Find where the given text appears and provide that cell's center as [X, Y] coordinate. 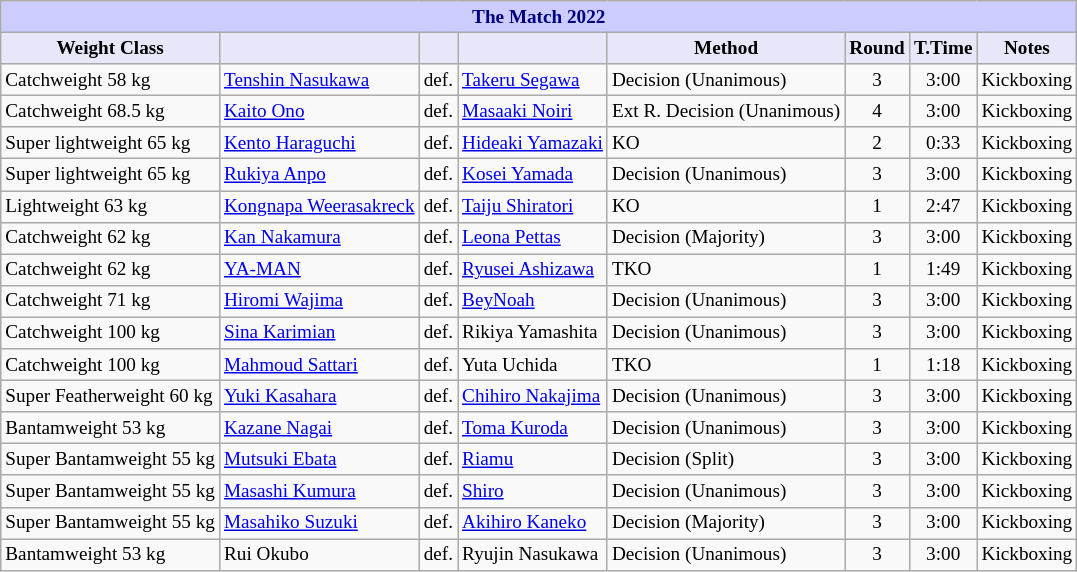
Kongnapa Weerasakreck [319, 206]
2:47 [943, 206]
Rikiya Yamashita [533, 333]
Takeru Segawa [533, 80]
Kan Nakamura [319, 238]
Method [726, 48]
Catchweight 58 kg [110, 80]
Masashi Kumura [319, 491]
Leona Pettas [533, 238]
YA-MAN [319, 270]
BeyNoah [533, 301]
Kosei Yamada [533, 175]
Akihiro Kaneko [533, 523]
Hideaki Yamazaki [533, 143]
Kazane Nagai [319, 428]
Yuta Uchida [533, 365]
T.Time [943, 48]
Shiro [533, 491]
Sina Karimian [319, 333]
2 [878, 143]
Mahmoud Sattari [319, 365]
Kaito Ono [319, 111]
Toma Kuroda [533, 428]
Masaaki Noiri [533, 111]
Mutsuki Ebata [319, 460]
Decision (Split) [726, 460]
Catchweight 71 kg [110, 301]
1:49 [943, 270]
1:18 [943, 365]
Ext R. Decision (Unanimous) [726, 111]
Rukiya Anpo [319, 175]
0:33 [943, 143]
Yuki Kasahara [319, 396]
The Match 2022 [539, 17]
Taiju Shiratori [533, 206]
Kento Haraguchi [319, 143]
Ryusei Ashizawa [533, 270]
Super Featherweight 60 kg [110, 396]
Round [878, 48]
Masahiko Suzuki [319, 523]
Rui Okubo [319, 554]
Lightweight 63 kg [110, 206]
Notes [1027, 48]
Hiromi Wajima [319, 301]
Riamu [533, 460]
Ryujin Nasukawa [533, 554]
Catchweight 68.5 kg [110, 111]
Weight Class [110, 48]
Tenshin Nasukawa [319, 80]
4 [878, 111]
Chihiro Nakajima [533, 396]
